Return the [X, Y] coordinate for the center point of the cell that contains the specified text.  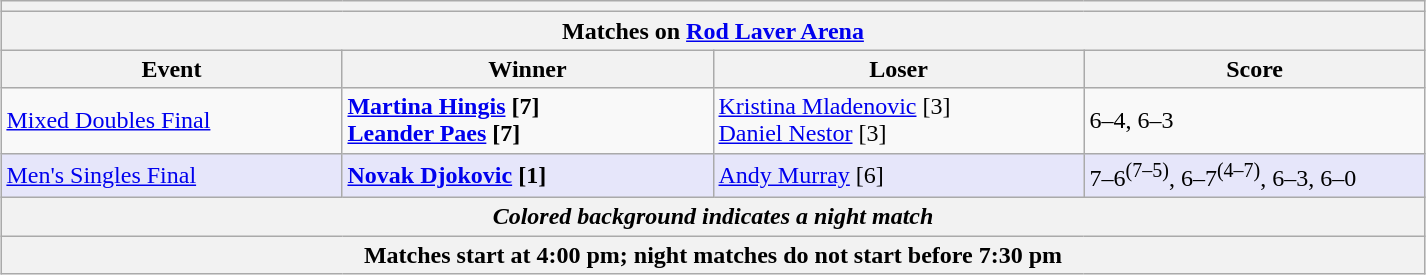
6–4, 6–3 [1254, 120]
Colored background indicates a night match [713, 217]
Andy Murray [6] [898, 176]
Matches on Rod Laver Arena [713, 31]
Novak Djokovic [1] [528, 176]
Winner [528, 69]
Score [1254, 69]
Loser [898, 69]
Martina Hingis [7] Leander Paes [7] [528, 120]
Men's Singles Final [172, 176]
Matches start at 4:00 pm; night matches do not start before 7:30 pm [713, 255]
Event [172, 69]
Mixed Doubles Final [172, 120]
Kristina Mladenovic [3] Daniel Nestor [3] [898, 120]
7–6(7–5), 6–7(4–7), 6–3, 6–0 [1254, 176]
